Provide the [X, Y] coordinate of the cell's center where the given text is located.  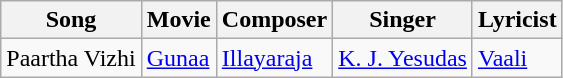
Composer [274, 20]
Vaali [517, 58]
Gunaa [178, 58]
Paartha Vizhi [71, 58]
Singer [403, 20]
Illayaraja [274, 58]
Movie [178, 20]
Lyricist [517, 20]
K. J. Yesudas [403, 58]
Song [71, 20]
